Output the (x, y) coordinate of the center of the cell containing the given text.  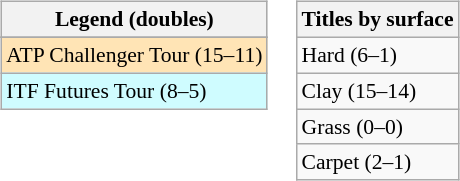
ITF Futures Tour (8–5) (134, 91)
Titles by surface (378, 20)
Clay (15–14) (378, 91)
Grass (0–0) (378, 127)
Carpet (2–1) (378, 162)
ATP Challenger Tour (15–11) (134, 55)
Hard (6–1) (378, 55)
Legend (doubles) (134, 20)
